Detect which cell encompasses the target text, then output its [X, Y] center coordinate. 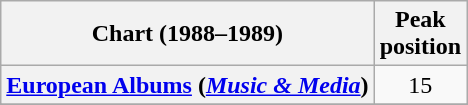
Chart (1988–1989) [188, 34]
Peakposition [420, 34]
15 [420, 85]
European Albums (Music & Media) [188, 85]
